Find where the given text appears and provide that cell's center as (X, Y) coordinate. 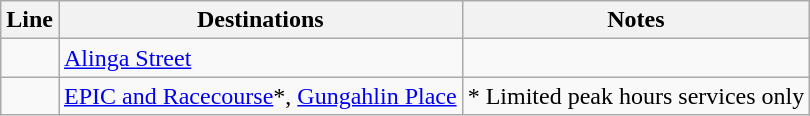
Line (30, 20)
* Limited peak hours services only (636, 96)
Notes (636, 20)
EPIC and Racecourse*, Gungahlin Place (260, 96)
Destinations (260, 20)
Alinga Street (260, 58)
